Determine the (X, Y) coordinate at the center of the cell enclosing the given text.  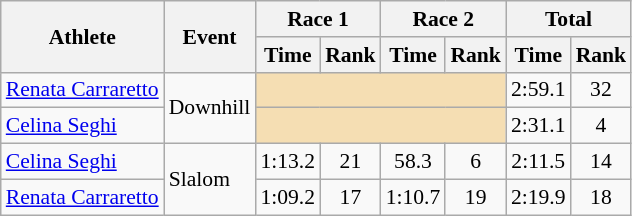
Slalom (210, 180)
18 (602, 197)
4 (602, 126)
1:13.2 (288, 162)
32 (602, 90)
Total (568, 19)
58.3 (414, 162)
Downhill (210, 108)
1:09.2 (288, 197)
Athlete (82, 36)
2:31.1 (538, 126)
14 (602, 162)
2:59.1 (538, 90)
2:11.5 (538, 162)
Race 2 (444, 19)
19 (476, 197)
1:10.7 (414, 197)
Race 1 (318, 19)
6 (476, 162)
21 (350, 162)
17 (350, 197)
Event (210, 36)
2:19.9 (538, 197)
